Provide the (X, Y) coordinate of the cell's center where the given text is located.  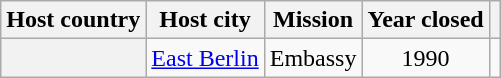
East Berlin (205, 58)
Year closed (426, 20)
Host city (205, 20)
1990 (426, 58)
Host country (74, 20)
Embassy (313, 58)
Mission (313, 20)
